For the text-containing cell, return its midpoint in (X, Y) coordinate format. 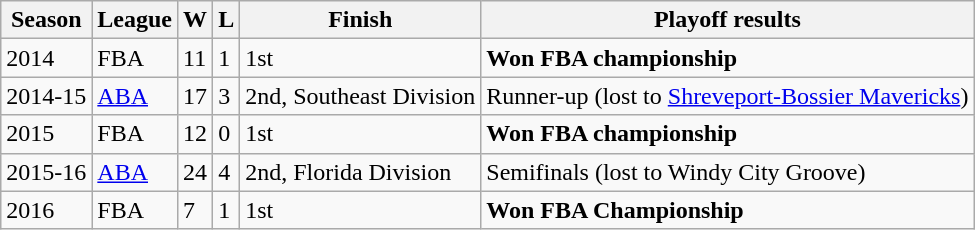
W (196, 20)
League (135, 20)
L (226, 20)
Season (46, 20)
2014-15 (46, 96)
0 (226, 134)
2015-16 (46, 172)
2nd, Southeast Division (360, 96)
12 (196, 134)
Finish (360, 20)
Playoff results (728, 20)
3 (226, 96)
11 (196, 58)
2014 (46, 58)
2nd, Florida Division (360, 172)
Semifinals (lost to Windy City Groove) (728, 172)
4 (226, 172)
2016 (46, 210)
7 (196, 210)
2015 (46, 134)
Won FBA Championship (728, 210)
24 (196, 172)
Runner-up (lost to Shreveport-Bossier Mavericks) (728, 96)
17 (196, 96)
